Capture the cell that displays the provided text and extract its [X, Y] central coordinate. 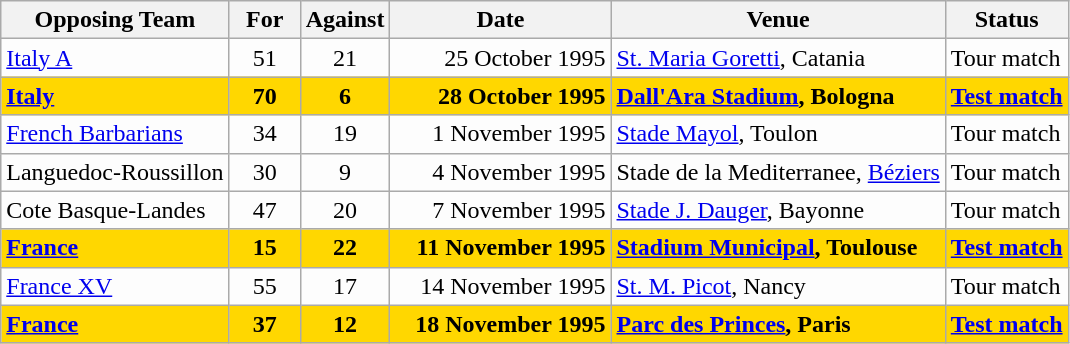
21 [345, 58]
18 November 1995 [500, 324]
14 November 1995 [500, 286]
Stade de la Mediterranee, Béziers [778, 172]
51 [264, 58]
St. Maria Goretti, Catania [778, 58]
Status [1006, 20]
1 November 1995 [500, 134]
37 [264, 324]
Against [345, 20]
11 November 1995 [500, 248]
7 November 1995 [500, 210]
70 [264, 96]
4 November 1995 [500, 172]
22 [345, 248]
Dall'Ara Stadium, Bologna [778, 96]
Stade J. Dauger, Bayonne [778, 210]
55 [264, 286]
9 [345, 172]
Italy A [115, 58]
Parc des Princes, Paris [778, 324]
20 [345, 210]
17 [345, 286]
Italy [115, 96]
28 October 1995 [500, 96]
Cote Basque-Landes [115, 210]
For [264, 20]
12 [345, 324]
34 [264, 134]
Venue [778, 20]
Stadium Municipal, Toulouse [778, 248]
47 [264, 210]
Languedoc-Roussillon [115, 172]
Stade Mayol, Toulon [778, 134]
15 [264, 248]
French Barbarians [115, 134]
25 October 1995 [500, 58]
France XV [115, 286]
6 [345, 96]
Opposing Team [115, 20]
St. M. Picot, Nancy [778, 286]
19 [345, 134]
30 [264, 172]
Date [500, 20]
